Determine the [X, Y] coordinate at the center of the cell enclosing the given text.  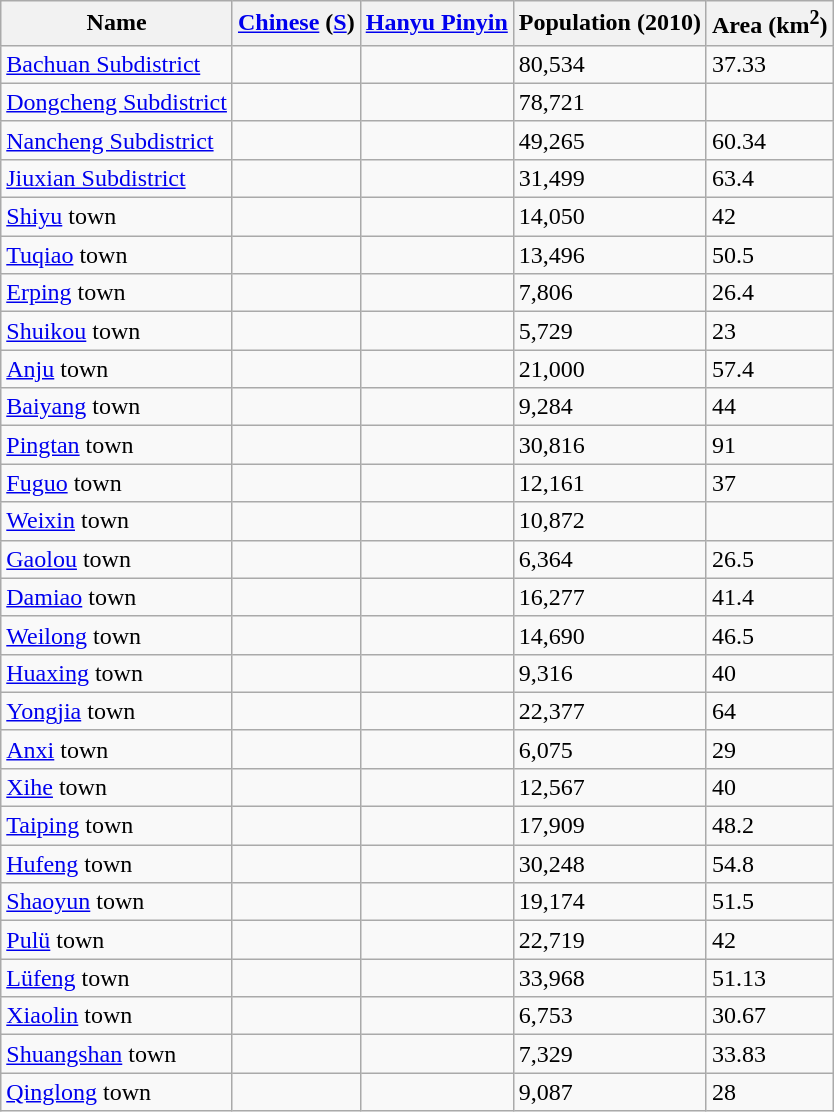
Taiping town [117, 826]
6,075 [610, 749]
91 [770, 445]
22,719 [610, 940]
26.5 [770, 559]
33.83 [770, 1054]
5,729 [610, 331]
64 [770, 711]
Hufeng town [117, 864]
9,284 [610, 407]
17,909 [610, 826]
Baiyang town [117, 407]
14,050 [610, 217]
33,968 [610, 978]
50.5 [770, 255]
6,364 [610, 559]
13,496 [610, 255]
49,265 [610, 140]
37.33 [770, 64]
Shuangshan town [117, 1054]
21,000 [610, 369]
Chinese (S) [296, 24]
30,816 [610, 445]
Shuikou town [117, 331]
60.34 [770, 140]
Damiao town [117, 597]
Tuqiao town [117, 255]
Erping town [117, 293]
Weixin town [117, 521]
57.4 [770, 369]
30,248 [610, 864]
Pingtan town [117, 445]
78,721 [610, 102]
Lüfeng town [117, 978]
Gaolou town [117, 559]
Fuguo town [117, 483]
48.2 [770, 826]
Jiuxian Subdistrict [117, 178]
Pulü town [117, 940]
51.13 [770, 978]
26.4 [770, 293]
51.5 [770, 902]
Dongcheng Subdistrict [117, 102]
Shaoyun town [117, 902]
28 [770, 1092]
Yongjia town [117, 711]
Weilong town [117, 635]
Anxi town [117, 749]
23 [770, 331]
Nancheng Subdistrict [117, 140]
19,174 [610, 902]
Anju town [117, 369]
7,806 [610, 293]
6,753 [610, 1016]
Population (2010) [610, 24]
Xihe town [117, 787]
54.8 [770, 864]
29 [770, 749]
80,534 [610, 64]
30.67 [770, 1016]
Shiyu town [117, 217]
Area (km2) [770, 24]
14,690 [610, 635]
9,087 [610, 1092]
Huaxing town [117, 673]
44 [770, 407]
16,277 [610, 597]
Bachuan Subdistrict [117, 64]
31,499 [610, 178]
10,872 [610, 521]
Xiaolin town [117, 1016]
Hanyu Pinyin [436, 24]
41.4 [770, 597]
12,161 [610, 483]
12,567 [610, 787]
9,316 [610, 673]
37 [770, 483]
Qinglong town [117, 1092]
Name [117, 24]
46.5 [770, 635]
7,329 [610, 1054]
22,377 [610, 711]
63.4 [770, 178]
